Determine the (X, Y) coordinate at the center of the cell enclosing the given text.  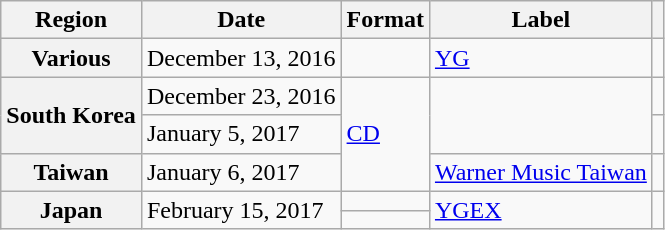
Japan (72, 210)
YG (540, 58)
Label (540, 20)
South Korea (72, 115)
Various (72, 58)
YGEX (540, 210)
Taiwan (72, 172)
February 15, 2017 (241, 210)
Region (72, 20)
Warner Music Taiwan (540, 172)
January 6, 2017 (241, 172)
January 5, 2017 (241, 134)
CD (385, 134)
Format (385, 20)
December 13, 2016 (241, 58)
Date (241, 20)
December 23, 2016 (241, 96)
